Search for the cell housing the specified text and yield its (X, Y) center coordinate. 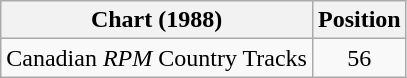
56 (359, 58)
Chart (1988) (157, 20)
Canadian RPM Country Tracks (157, 58)
Position (359, 20)
